From the cell containing the given text, extract its center point as (X, Y) coordinate. 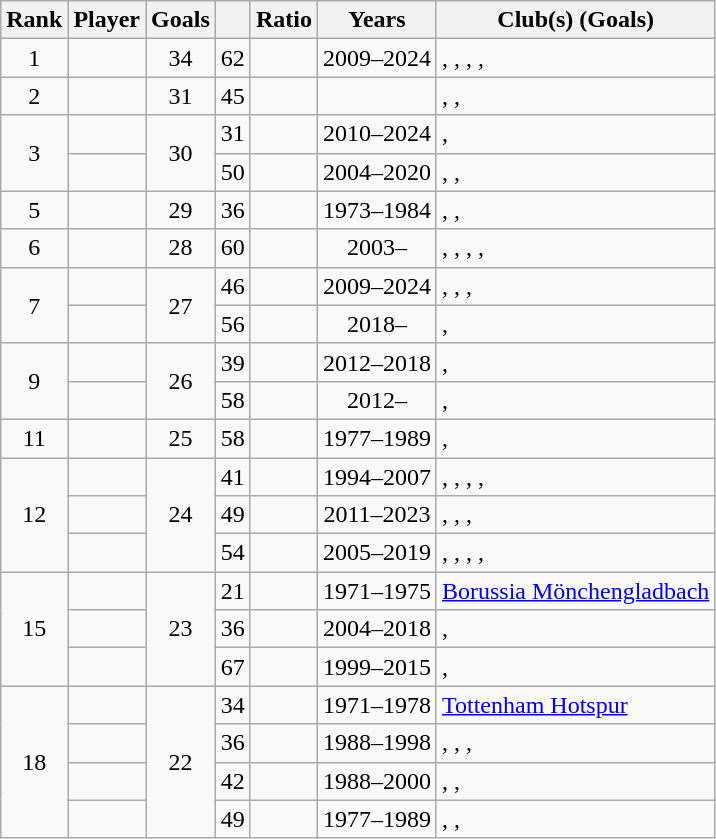
11 (34, 438)
60 (232, 248)
25 (181, 438)
54 (232, 553)
2018– (376, 324)
24 (181, 515)
Years (376, 20)
Goals (181, 20)
15 (34, 629)
29 (181, 210)
Club(s) (Goals) (575, 20)
2010–2024 (376, 134)
2004–2020 (376, 172)
9 (34, 381)
2005–2019 (376, 553)
2012– (376, 400)
12 (34, 515)
6 (34, 248)
Borussia Mönchengladbach (575, 591)
46 (232, 286)
2011–2023 (376, 515)
28 (181, 248)
7 (34, 305)
42 (232, 781)
2003– (376, 248)
2 (34, 96)
22 (181, 762)
21 (232, 591)
50 (232, 172)
1999–2015 (376, 667)
56 (232, 324)
67 (232, 667)
1994–2007 (376, 477)
1 (34, 58)
3 (34, 153)
41 (232, 477)
26 (181, 381)
1988–1998 (376, 743)
23 (181, 629)
Ratio (284, 20)
2012–2018 (376, 362)
Tottenham Hotspur (575, 705)
39 (232, 362)
27 (181, 305)
1973–1984 (376, 210)
2004–2018 (376, 629)
Player (107, 20)
1971–1975 (376, 591)
Rank (34, 20)
62 (232, 58)
18 (34, 762)
1971–1978 (376, 705)
45 (232, 96)
1988–2000 (376, 781)
30 (181, 153)
5 (34, 210)
